Pinpoint the cell where the given text exists, returning its [x, y] midpoint coordinate. 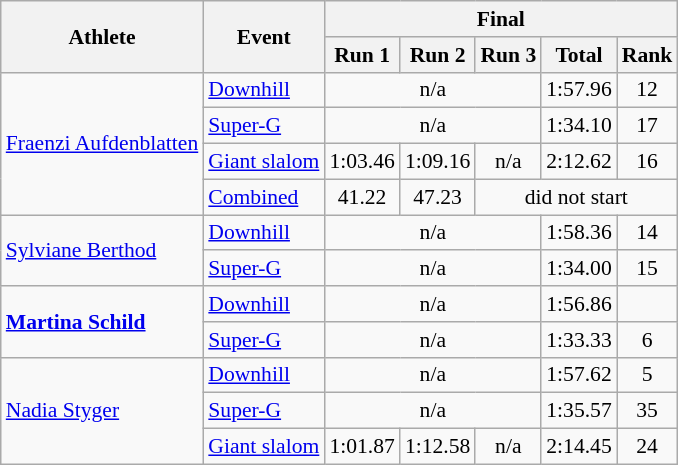
2:12.62 [578, 162]
12 [648, 90]
Rank [648, 55]
35 [648, 411]
1:35.57 [578, 411]
2:14.45 [578, 447]
Nadia Styger [102, 410]
24 [648, 447]
17 [648, 126]
1:09.16 [438, 162]
Martina Schild [102, 322]
41.22 [362, 197]
16 [648, 162]
Final [500, 19]
15 [648, 269]
Run 2 [438, 55]
Athlete [102, 36]
47.23 [438, 197]
1:01.87 [362, 447]
1:03.46 [362, 162]
Sylviane Berthod [102, 250]
Fraenzi Aufdenblatten [102, 143]
Event [264, 36]
6 [648, 340]
1:57.62 [578, 375]
1:33.33 [578, 340]
Run 1 [362, 55]
Combined [264, 197]
1:34.00 [578, 269]
1:56.86 [578, 304]
1:12.58 [438, 447]
1:57.96 [578, 90]
1:58.36 [578, 233]
5 [648, 375]
14 [648, 233]
1:34.10 [578, 126]
did not start [576, 197]
Run 3 [508, 55]
Total [578, 55]
